Locate the cell with the specified text and output its (x, y) center coordinate. 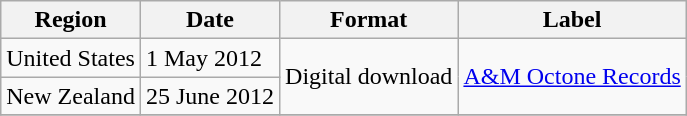
New Zealand (71, 96)
Label (572, 20)
Format (369, 20)
Region (71, 20)
United States (71, 58)
Date (210, 20)
25 June 2012 (210, 96)
A&M Octone Records (572, 77)
Digital download (369, 77)
1 May 2012 (210, 58)
